Determine the (x, y) coordinate at the center of the cell enclosing the given text.  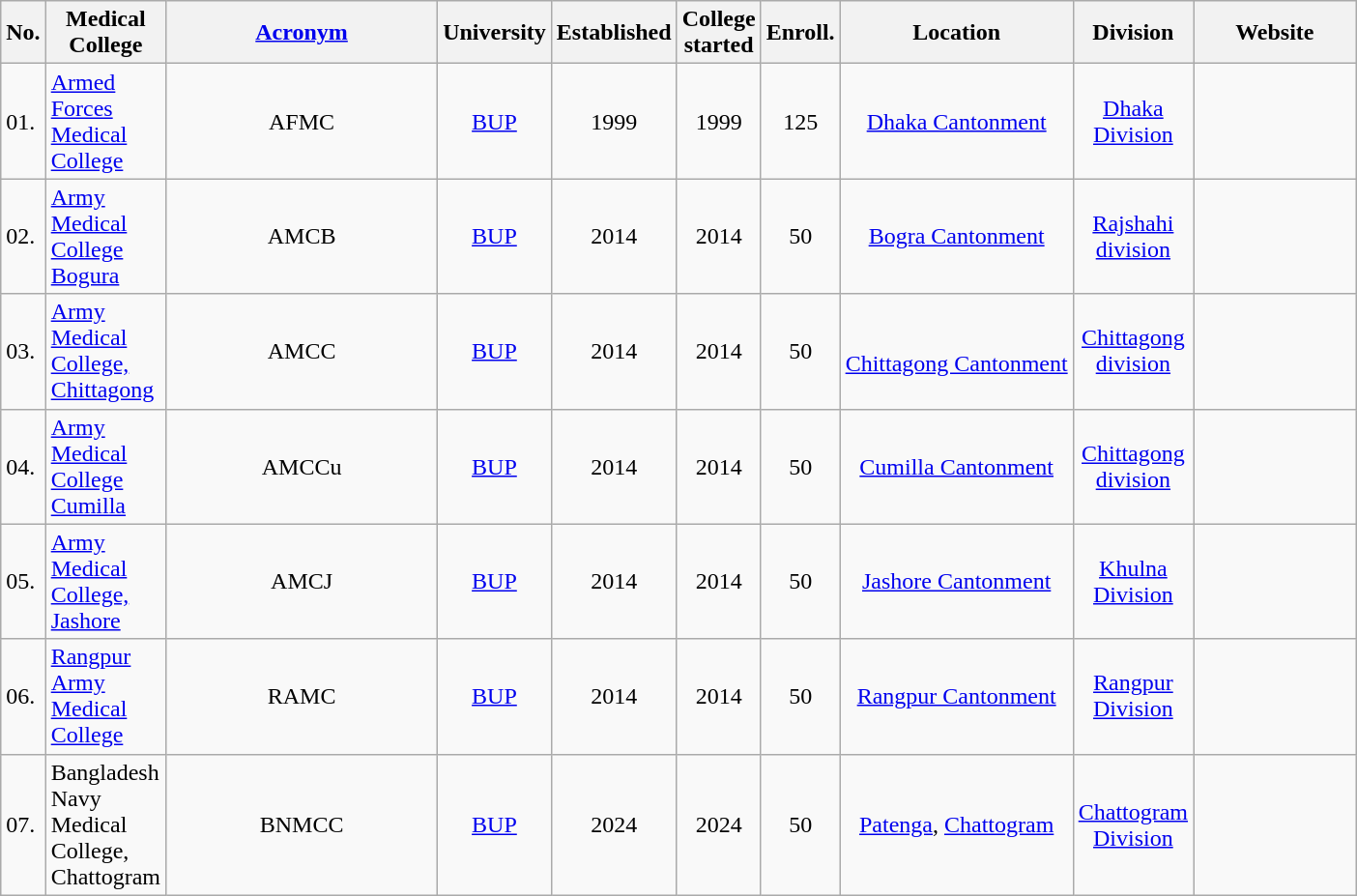
Enroll. (800, 33)
Jashore Cantonment (957, 582)
Cumilla Cantonment (957, 466)
Division (1133, 33)
Armed Forces Medical College (105, 122)
Chittagong Cantonment (957, 352)
Medical College (105, 33)
BNMCC (302, 824)
Established (614, 33)
AFMC (302, 122)
Army Medical College Cumilla (105, 466)
06. (23, 696)
No. (23, 33)
05. (23, 582)
College started (719, 33)
Bogra Cantonment (957, 236)
04. (23, 466)
Dhaka Cantonment (957, 122)
Army Medical College, Chittagong (105, 352)
AMCC (302, 352)
02. (23, 236)
Chattogram Division (1133, 824)
Bangladesh Navy Medical College, Chattogram (105, 824)
Army Medical College, Jashore (105, 582)
Rangpur Cantonment (957, 696)
Army Medical College Bogura (105, 236)
AMCCu (302, 466)
Khulna Division (1133, 582)
Dhaka Division (1133, 122)
01. (23, 122)
Website (1276, 33)
RAMC (302, 696)
07. (23, 824)
03. (23, 352)
Rangpur Army Medical College (105, 696)
AMCB (302, 236)
Acronym (302, 33)
University (495, 33)
Rangpur Division (1133, 696)
Location (957, 33)
Rajshahi division (1133, 236)
AMCJ (302, 582)
Patenga, Chattogram (957, 824)
125 (800, 122)
